Determine the [X, Y] coordinate at the center of the cell enclosing the given text.  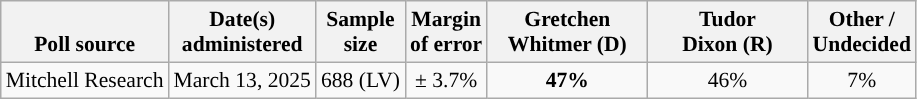
688 (LV) [360, 80]
Marginof error [446, 32]
47% [567, 80]
TudorDixon (R) [727, 32]
Mitchell Research [85, 80]
Samplesize [360, 32]
Date(s)administered [242, 32]
GretchenWhitmer (D) [567, 32]
46% [727, 80]
± 3.7% [446, 80]
March 13, 2025 [242, 80]
Other /Undecided [862, 32]
7% [862, 80]
Poll source [85, 32]
